Return (x, y) of the center of cell containing provided text 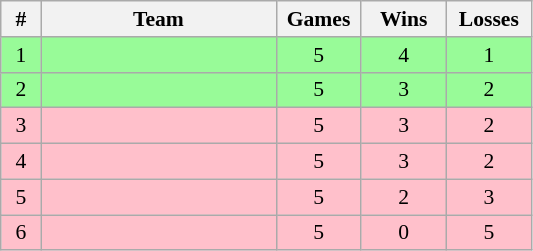
Losses (488, 19)
Games (318, 19)
0 (404, 233)
Wins (404, 19)
6 (21, 233)
Team (158, 19)
# (21, 19)
